Return the [X, Y] coordinate for the center point of the cell that contains the specified text.  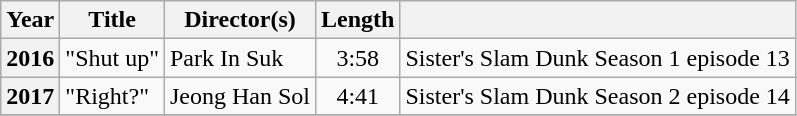
Park In Suk [240, 58]
Director(s) [240, 20]
"Right?" [112, 96]
3:58 [358, 58]
Title [112, 20]
Jeong Han Sol [240, 96]
4:41 [358, 96]
2016 [30, 58]
Year [30, 20]
2017 [30, 96]
Length [358, 20]
Sister's Slam Dunk Season 2 episode 14 [598, 96]
"Shut up" [112, 58]
Sister's Slam Dunk Season 1 episode 13 [598, 58]
